Provide the (X, Y) coordinate of the cell's center where the given text is located.  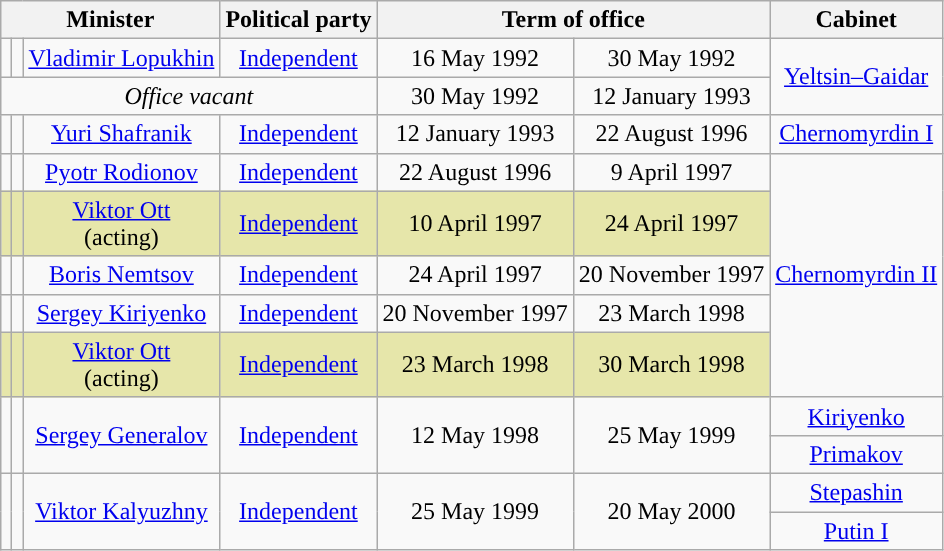
Office vacant (189, 96)
Yuri Shafranik (122, 134)
Cabinet (856, 20)
Minister (110, 20)
Pyotr Rodionov (122, 172)
16 May 1992 (475, 58)
Stepashin (856, 492)
Sergey Kiriyenko (122, 313)
Political party (298, 20)
20 May 2000 (671, 511)
Vladimir Lopukhin (122, 58)
Yeltsin–Gaidar (856, 77)
10 April 1997 (475, 224)
Kiriyenko (856, 416)
Sergey Generalov (122, 435)
Putin I (856, 531)
Viktor Kalyuzhny (122, 511)
Primakov (856, 454)
Chernomyrdin II (856, 275)
Chernomyrdin I (856, 134)
12 May 1998 (475, 435)
9 April 1997 (671, 172)
30 March 1998 (671, 364)
Boris Nemtsov (122, 275)
Term of office (574, 20)
